Determine the (X, Y) coordinate at the center of the cell enclosing the given text.  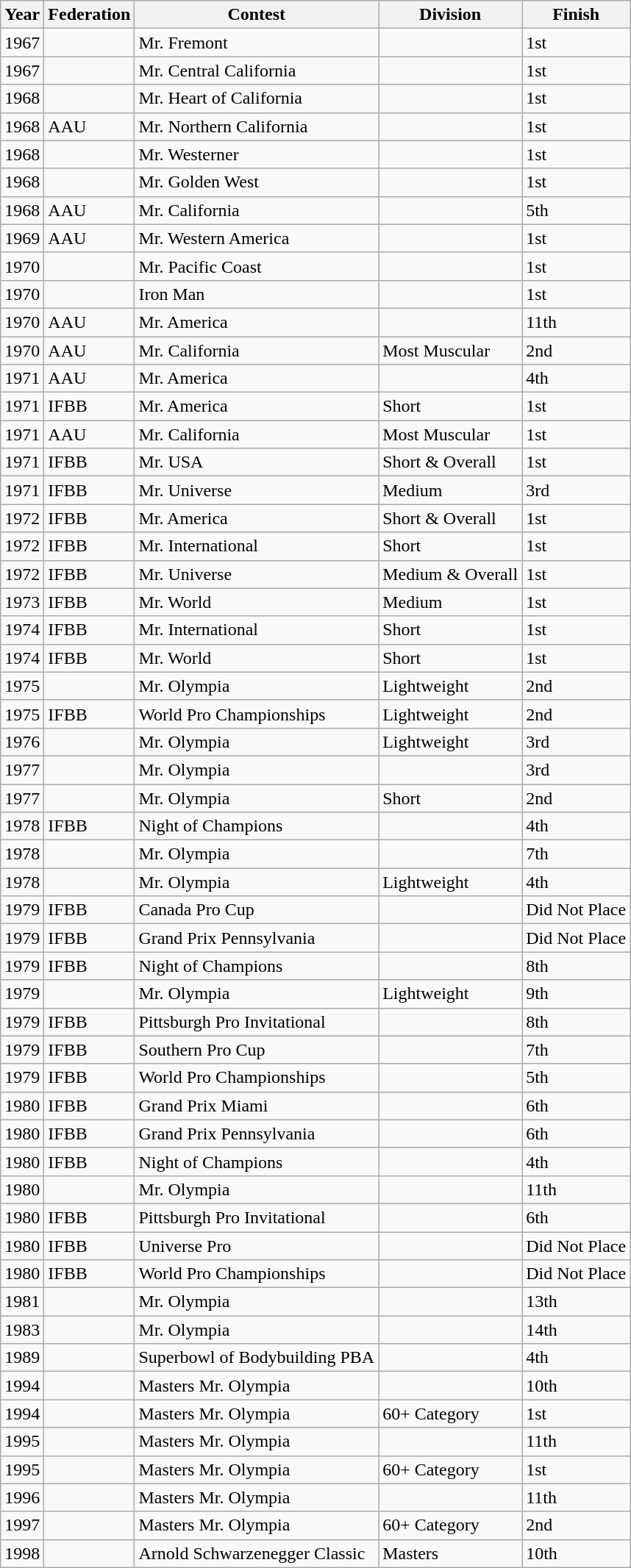
Universe Pro (257, 1246)
1996 (22, 1497)
Mr. Western America (257, 238)
9th (577, 994)
1983 (22, 1330)
1998 (22, 1553)
1969 (22, 238)
Masters (450, 1553)
Superbowl of Bodybuilding PBA (257, 1358)
1973 (22, 602)
Mr. Heart of California (257, 99)
Southern Pro Cup (257, 1050)
Contest (257, 15)
Canada Pro Cup (257, 910)
Mr. Golden West (257, 182)
1997 (22, 1525)
Federation (90, 15)
1976 (22, 742)
Year (22, 15)
Grand Prix Miami (257, 1106)
Mr. Westerner (257, 154)
Mr. Northern California (257, 126)
14th (577, 1330)
Mr. Fremont (257, 43)
Arnold Schwarzenegger Classic (257, 1553)
13th (577, 1302)
Finish (577, 15)
Mr. Pacific Coast (257, 266)
Medium & Overall (450, 574)
1981 (22, 1302)
Iron Man (257, 294)
Mr. Central California (257, 71)
Mr. USA (257, 462)
1989 (22, 1358)
Division (450, 15)
